Pinpoint the cell where the given text exists, returning its (x, y) midpoint coordinate. 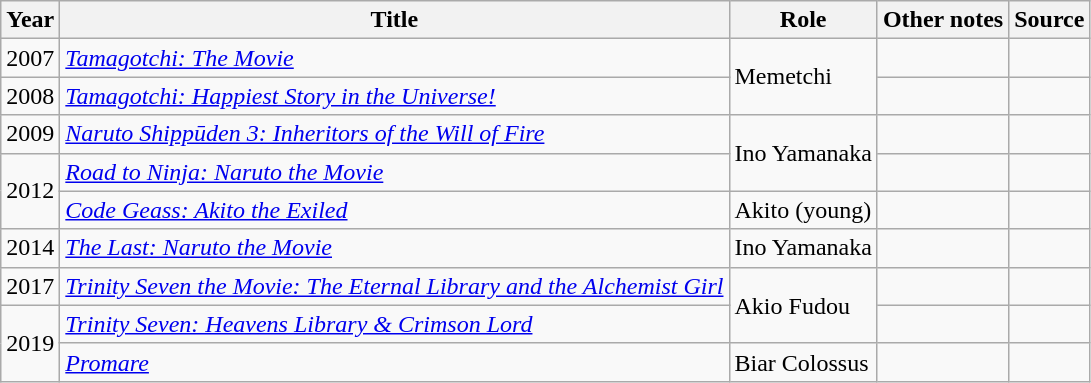
Other notes (942, 20)
2017 (30, 286)
Biar Colossus (803, 362)
Akio Fudou (803, 305)
Promare (394, 362)
The Last: Naruto the Movie (394, 248)
Title (394, 20)
Road to Ninja: Naruto the Movie (394, 172)
2019 (30, 343)
Memetchi (803, 77)
Trinity Seven the Movie: The Eternal Library and the Alchemist Girl (394, 286)
2009 (30, 134)
Akito (young) (803, 210)
2008 (30, 96)
Trinity Seven: Heavens Library & Crimson Lord (394, 324)
Source (1050, 20)
Code Geass: Akito the Exiled (394, 210)
Tamagotchi: Happiest Story in the Universe! (394, 96)
Role (803, 20)
2014 (30, 248)
2012 (30, 191)
Tamagotchi: The Movie (394, 58)
Naruto Shippūden 3: Inheritors of the Will of Fire (394, 134)
2007 (30, 58)
Year (30, 20)
